Detect which cell encompasses the target text, then output its [X, Y] center coordinate. 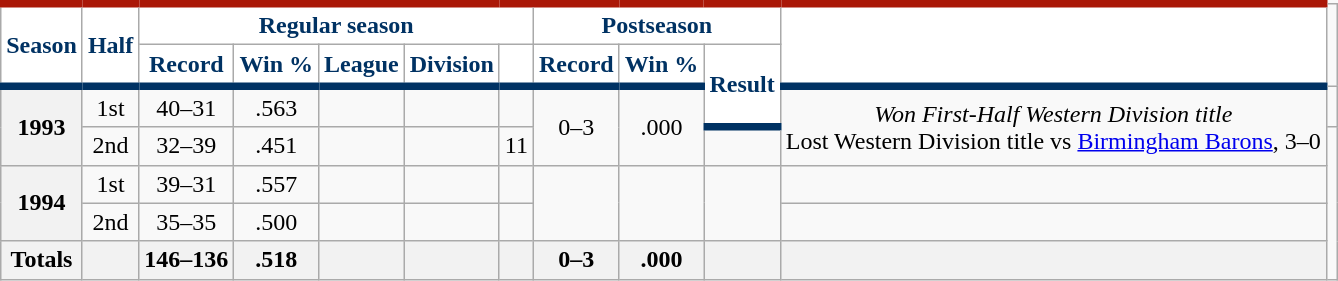
.518 [276, 260]
Half [110, 45]
Division [452, 66]
32–39 [186, 146]
1993 [42, 126]
1994 [42, 203]
Regular season [336, 24]
146–136 [186, 260]
Totals [42, 260]
.563 [276, 106]
35–35 [186, 222]
40–31 [186, 106]
.451 [276, 146]
.557 [276, 184]
League [362, 66]
11 [516, 146]
Season [42, 45]
Postseason [658, 24]
Result [742, 86]
Won First-Half Western Division titleLost Western Division title vs Birmingham Barons, 3–0 [1053, 126]
39–31 [186, 184]
.500 [276, 222]
